Extract the (X, Y) coordinate from the center of the cell holding the provided text.  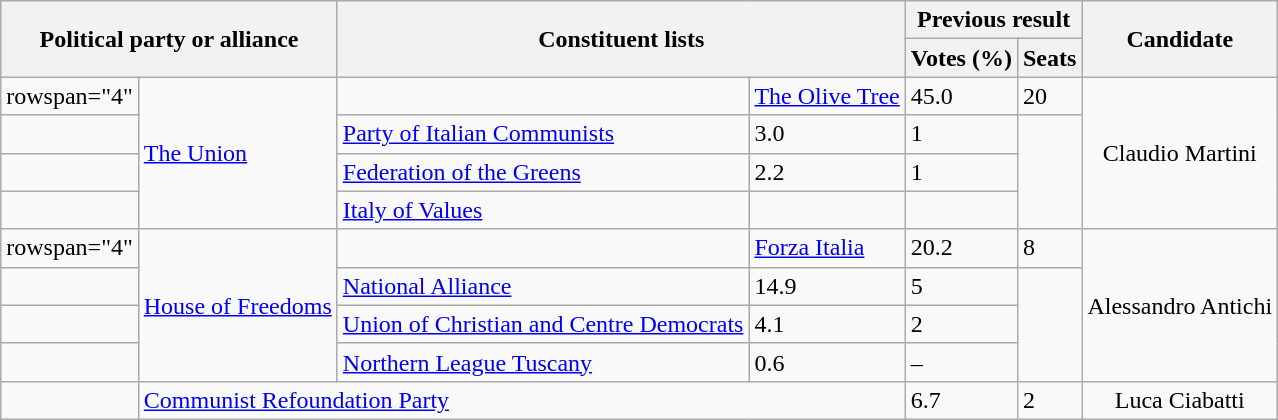
Forza Italia (827, 248)
House of Freedoms (238, 305)
Constituent lists (621, 39)
Union of Christian and Centre Democrats (543, 324)
45.0 (961, 96)
20.2 (961, 248)
The Union (238, 153)
14.9 (827, 286)
Alessandro Antichi (1180, 305)
Political party or alliance (170, 39)
5 (961, 286)
Party of Italian Communists (543, 134)
4.1 (827, 324)
6.7 (961, 400)
Candidate (1180, 39)
2.2 (827, 172)
Votes (%) (961, 58)
0.6 (827, 362)
– (961, 362)
National Alliance (543, 286)
The Olive Tree (827, 96)
Seats (1049, 58)
Previous result (994, 20)
20 (1049, 96)
Luca Ciabatti (1180, 400)
3.0 (827, 134)
Communist Refoundation Party (522, 400)
Italy of Values (543, 210)
Northern League Tuscany (543, 362)
Claudio Martini (1180, 153)
8 (1049, 248)
Federation of the Greens (543, 172)
